From the cell containing the given text, extract its center point as (X, Y) coordinate. 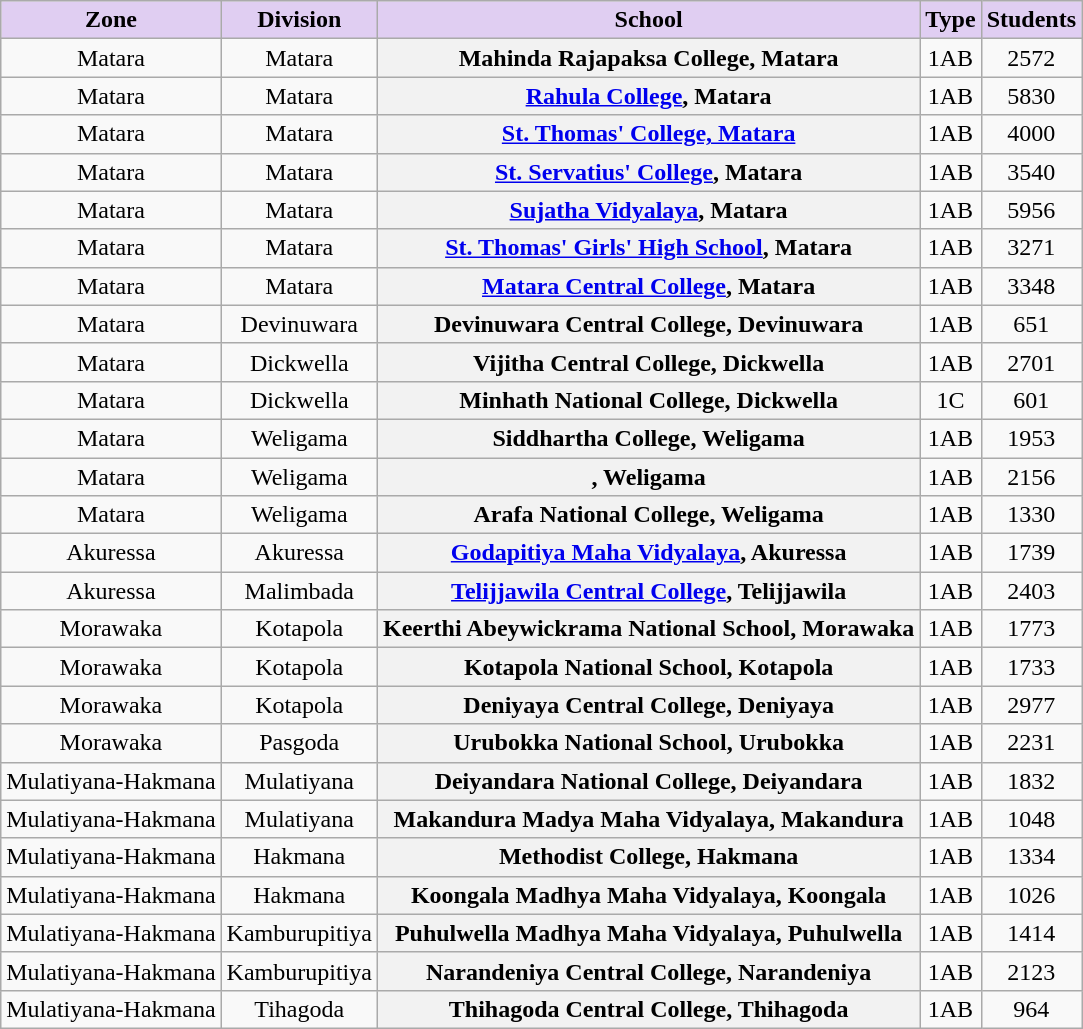
1C (950, 400)
Minhath National College, Dickwella (648, 400)
Urubokka National School, Urubokka (648, 743)
1953 (1031, 438)
Malimbada (299, 591)
651 (1031, 324)
Zone (111, 20)
1330 (1031, 515)
5830 (1031, 96)
Telijjawila Central College, Telijjawila (648, 591)
Koongala Madhya Maha Vidyalaya, Koongala (648, 895)
Deniyaya Central College, Deniyaya (648, 705)
Methodist College, Hakmana (648, 857)
1026 (1031, 895)
Siddhartha College, Weligama (648, 438)
Division (299, 20)
3271 (1031, 248)
Devinuwara (299, 324)
St. Thomas' College, Matara (648, 134)
3540 (1031, 172)
School (648, 20)
1739 (1031, 553)
Kotapola National School, Kotapola (648, 667)
Puhulwella Madhya Maha Vidyalaya, Puhulwella (648, 933)
Narandeniya Central College, Narandeniya (648, 971)
1048 (1031, 819)
Vijitha Central College, Dickwella (648, 362)
Deiyandara National College, Deiyandara (648, 781)
3348 (1031, 286)
2231 (1031, 743)
Tihagoda (299, 1009)
2572 (1031, 58)
Makandura Madya Maha Vidyalaya, Makandura (648, 819)
1832 (1031, 781)
Devinuwara Central College, Devinuwara (648, 324)
Type (950, 20)
2701 (1031, 362)
Arafa National College, Weligama (648, 515)
964 (1031, 1009)
2156 (1031, 477)
2977 (1031, 705)
Matara Central College, Matara (648, 286)
5956 (1031, 210)
, Weligama (648, 477)
1334 (1031, 857)
1414 (1031, 933)
St. Thomas' Girls' High School, Matara (648, 248)
St. Servatius' College, Matara (648, 172)
4000 (1031, 134)
1733 (1031, 667)
2123 (1031, 971)
Thihagoda Central College, Thihagoda (648, 1009)
Pasgoda (299, 743)
2403 (1031, 591)
Students (1031, 20)
Keerthi Abeywickrama National School, Morawaka (648, 629)
Rahula College, Matara (648, 96)
601 (1031, 400)
Godapitiya Maha Vidyalaya, Akuressa (648, 553)
Mahinda Rajapaksa College, Matara (648, 58)
1773 (1031, 629)
Sujatha Vidyalaya, Matara (648, 210)
